Identify which cell holds the provided text, then report its (x, y) central coordinate. 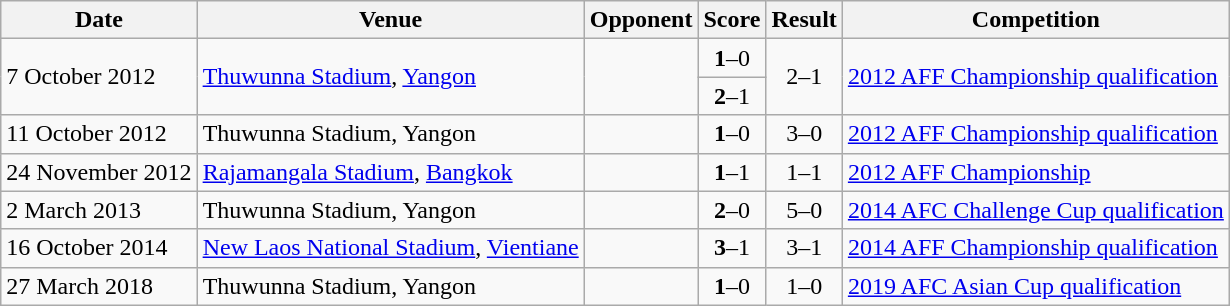
27 March 2018 (99, 286)
Date (99, 20)
Opponent (641, 20)
Competition (1036, 20)
3–0 (804, 134)
2019 AFC Asian Cup qualification (1036, 286)
5–0 (804, 210)
16 October 2014 (99, 248)
New Laos National Stadium, Vientiane (390, 248)
Score (732, 20)
7 October 2012 (99, 77)
2 March 2013 (99, 210)
Result (804, 20)
2–0 (732, 210)
Rajamangala Stadium, Bangkok (390, 172)
24 November 2012 (99, 172)
Venue (390, 20)
2012 AFF Championship (1036, 172)
2014 AFF Championship qualification (1036, 248)
2014 AFC Challenge Cup qualification (1036, 210)
11 October 2012 (99, 134)
